Pinpoint the cell where the given text exists, returning its (x, y) midpoint coordinate. 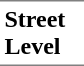
Street Level (42, 33)
